Extract the [X, Y] coordinate from the center of the cell holding the provided text.  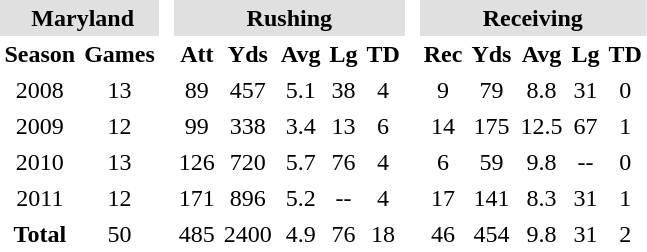
8.8 [542, 90]
720 [248, 162]
18 [383, 234]
Rec [443, 54]
2011 [40, 198]
59 [492, 162]
Maryland [80, 18]
9 [443, 90]
4.9 [300, 234]
5.7 [300, 162]
457 [248, 90]
89 [196, 90]
17 [443, 198]
Receiving [532, 18]
Games [120, 54]
485 [196, 234]
Rushing [289, 18]
8.3 [542, 198]
2008 [40, 90]
50 [120, 234]
171 [196, 198]
5.2 [300, 198]
12.5 [542, 126]
2 [625, 234]
2009 [40, 126]
175 [492, 126]
141 [492, 198]
896 [248, 198]
79 [492, 90]
338 [248, 126]
454 [492, 234]
38 [344, 90]
Season [40, 54]
2400 [248, 234]
99 [196, 126]
2010 [40, 162]
5.1 [300, 90]
3.4 [300, 126]
67 [586, 126]
14 [443, 126]
Att [196, 54]
46 [443, 234]
Total [40, 234]
126 [196, 162]
